Provide the (x, y) coordinate of the cell's center where the given text is located.  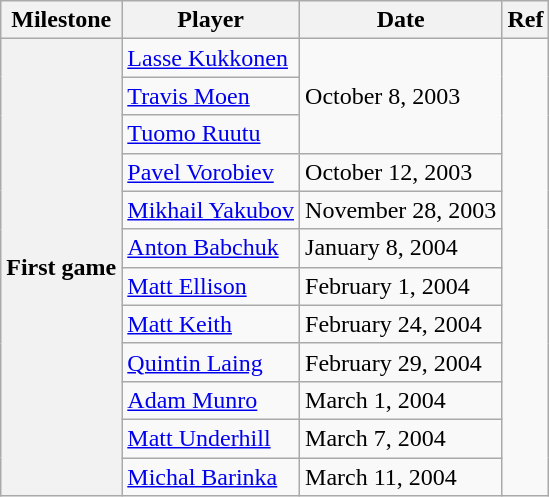
Matt Keith (211, 324)
Quintin Laing (211, 362)
Mikhail Yakubov (211, 210)
March 1, 2004 (401, 400)
Player (211, 20)
Travis Moen (211, 96)
Tuomo Ruutu (211, 134)
Lasse Kukkonen (211, 58)
Ref (526, 20)
First game (62, 268)
Date (401, 20)
November 28, 2003 (401, 210)
Matt Ellison (211, 286)
Anton Babchuk (211, 248)
March 7, 2004 (401, 438)
Matt Underhill (211, 438)
February 24, 2004 (401, 324)
October 8, 2003 (401, 96)
Adam Munro (211, 400)
October 12, 2003 (401, 172)
February 1, 2004 (401, 286)
Pavel Vorobiev (211, 172)
March 11, 2004 (401, 477)
Milestone (62, 20)
February 29, 2004 (401, 362)
Michal Barinka (211, 477)
January 8, 2004 (401, 248)
